Return the (X, Y) coordinate for the center point of the cell that contains the specified text.  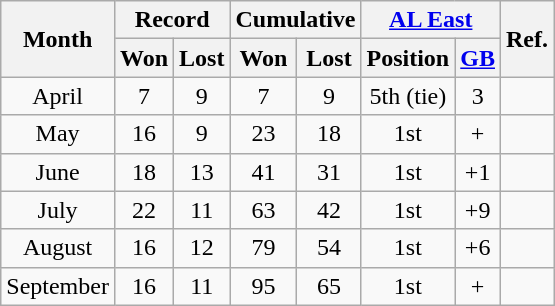
September (58, 286)
Ref. (528, 39)
AL East (431, 20)
Position (408, 58)
12 (202, 248)
63 (264, 210)
+1 (478, 172)
23 (264, 134)
79 (264, 248)
July (58, 210)
5th (tie) (408, 96)
Record (172, 20)
22 (144, 210)
+6 (478, 248)
April (58, 96)
+9 (478, 210)
Month (58, 39)
95 (264, 286)
August (58, 248)
31 (329, 172)
42 (329, 210)
3 (478, 96)
13 (202, 172)
June (58, 172)
41 (264, 172)
65 (329, 286)
Cumulative (296, 20)
May (58, 134)
GB (478, 58)
54 (329, 248)
